Identify which cell holds the provided text, then report its (x, y) central coordinate. 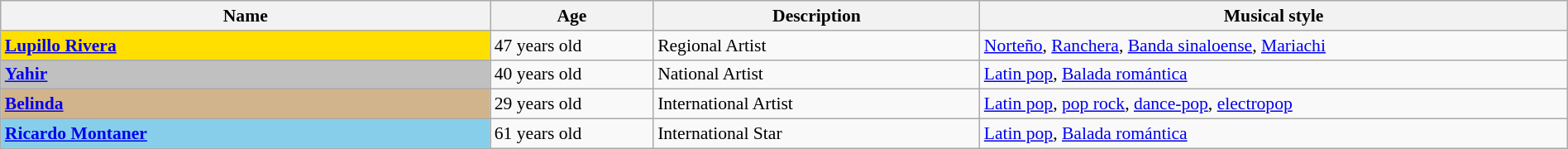
40 years old (572, 74)
Yahir (246, 74)
29 years old (572, 104)
Musical style (1274, 16)
Description (817, 16)
47 years old (572, 46)
International Star (817, 134)
Ricardo Montaner (246, 134)
Latin pop, pop rock, dance-pop, electropop (1274, 104)
Age (572, 16)
Regional Artist (817, 46)
International Artist (817, 104)
Norteño, Ranchera, Banda sinaloense, Mariachi (1274, 46)
National Artist (817, 74)
Lupillo Rivera (246, 46)
Name (246, 16)
61 years old (572, 134)
Belinda (246, 104)
